Search for the cell housing the specified text and yield its [X, Y] center coordinate. 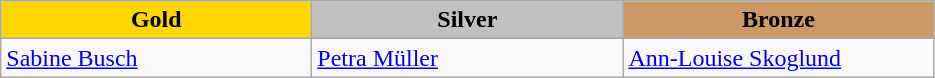
Gold [156, 20]
Ann-Louise Skoglund [778, 58]
Bronze [778, 20]
Sabine Busch [156, 58]
Petra Müller [468, 58]
Silver [468, 20]
